Provide the [x, y] coordinate of the cell's center where the given text is located.  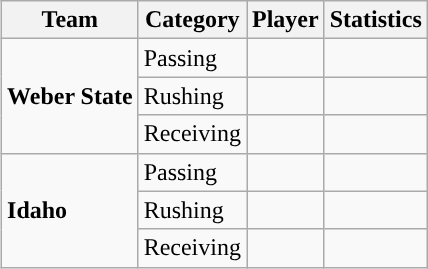
Statistics [376, 20]
Team [70, 20]
Weber State [70, 96]
Idaho [70, 210]
Category [192, 20]
Player [285, 20]
